Detect which cell encompasses the target text, then output its [x, y] center coordinate. 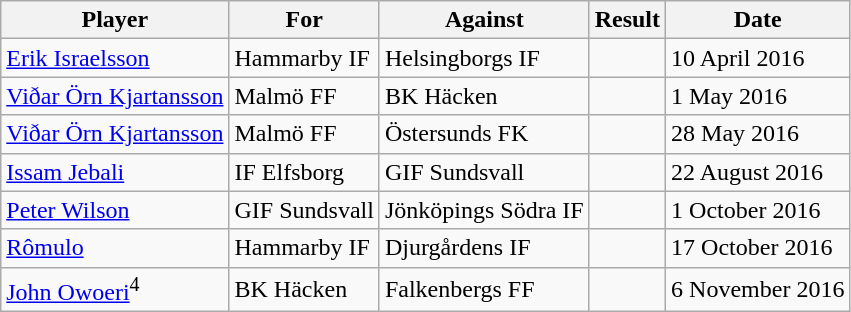
IF Elfsborg [304, 172]
Result [627, 20]
Rômulo [115, 248]
Date [758, 20]
1 October 2016 [758, 210]
Issam Jebali [115, 172]
Falkenbergs FF [484, 290]
Player [115, 20]
John Owoeri4 [115, 290]
Jönköpings Södra IF [484, 210]
Peter Wilson [115, 210]
22 August 2016 [758, 172]
Djurgårdens IF [484, 248]
10 April 2016 [758, 58]
Östersunds FK [484, 134]
Erik Israelsson [115, 58]
17 October 2016 [758, 248]
Helsingborgs IF [484, 58]
Against [484, 20]
1 May 2016 [758, 96]
6 November 2016 [758, 290]
For [304, 20]
28 May 2016 [758, 134]
